Capture the cell that displays the provided text and extract its (X, Y) central coordinate. 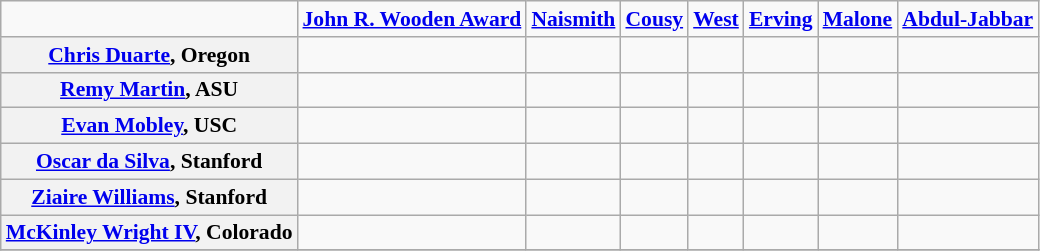
Naismith (573, 19)
McKinley Wright IV, Colorado (150, 233)
Chris Duarte, Oregon (150, 55)
West (716, 19)
Erving (781, 19)
Ziaire Williams, Stanford (150, 197)
Remy Martin, ASU (150, 90)
Malone (858, 19)
Evan Mobley, USC (150, 126)
Oscar da Silva, Stanford (150, 162)
John R. Wooden Award (412, 19)
Cousy (654, 19)
Abdul-Jabbar (968, 19)
